Return (x, y) of the center of cell containing provided text 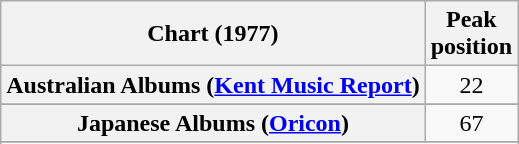
Japanese Albums (Oricon) (213, 123)
Australian Albums (Kent Music Report) (213, 85)
67 (471, 123)
Peakposition (471, 34)
22 (471, 85)
Chart (1977) (213, 34)
